Extract the [X, Y] coordinate from the center of the cell holding the provided text.  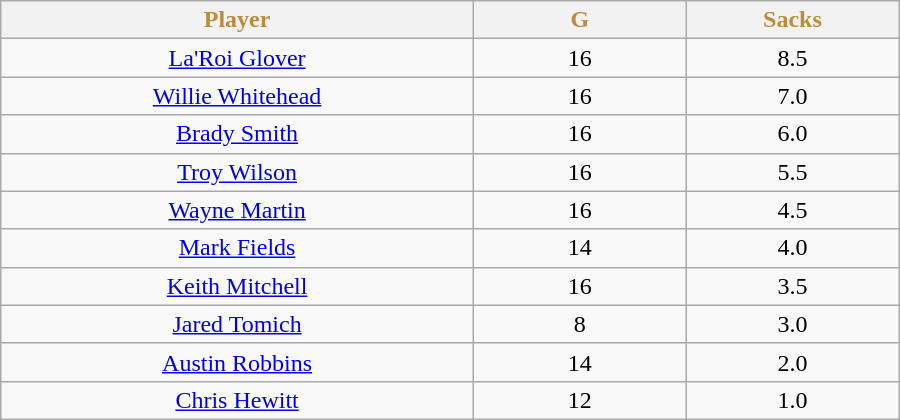
5.5 [792, 172]
7.0 [792, 96]
3.5 [792, 286]
Troy Wilson [238, 172]
3.0 [792, 324]
Mark Fields [238, 248]
Keith Mitchell [238, 286]
G [580, 20]
1.0 [792, 400]
4.0 [792, 248]
4.5 [792, 210]
2.0 [792, 362]
8.5 [792, 58]
Chris Hewitt [238, 400]
Jared Tomich [238, 324]
Sacks [792, 20]
Player [238, 20]
Wayne Martin [238, 210]
Austin Robbins [238, 362]
Brady Smith [238, 134]
6.0 [792, 134]
8 [580, 324]
12 [580, 400]
La'Roi Glover [238, 58]
Willie Whitehead [238, 96]
